Return the (X, Y) coordinate for the center point of the cell that contains the specified text.  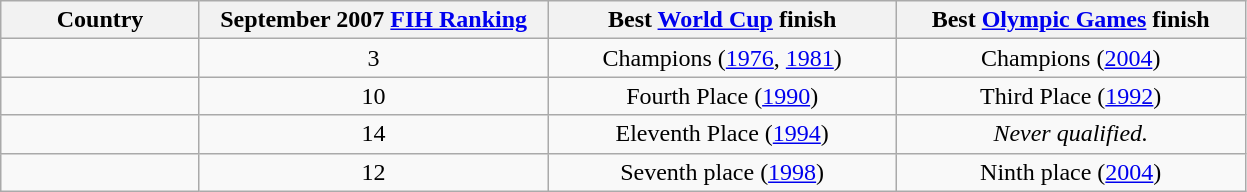
Champions (2004) (1070, 58)
Fourth Place (1990) (722, 96)
Champions (1976, 1981) (722, 58)
Best World Cup finish (722, 20)
12 (374, 172)
Country (100, 20)
3 (374, 58)
Eleventh Place (1994) (722, 134)
14 (374, 134)
Best Olympic Games finish (1070, 20)
Never qualified. (1070, 134)
September 2007 FIH Ranking (374, 20)
10 (374, 96)
Third Place (1992) (1070, 96)
Seventh place (1998) (722, 172)
Ninth place (2004) (1070, 172)
